Identify which cell holds the provided text, then report its [X, Y] central coordinate. 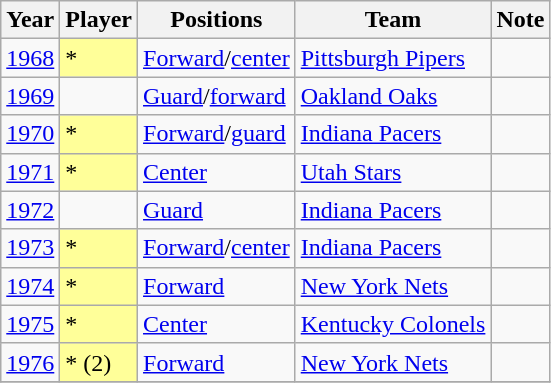
1969 [30, 96]
1971 [30, 172]
Guard/forward [217, 96]
1972 [30, 210]
Pittsburgh Pipers [393, 58]
1968 [30, 58]
Utah Stars [393, 172]
1976 [30, 362]
Note [520, 20]
* (2) [99, 362]
1974 [30, 286]
1970 [30, 134]
Player [99, 20]
1973 [30, 248]
Guard [217, 210]
Year [30, 20]
1975 [30, 324]
Positions [217, 20]
Team [393, 20]
Kentucky Colonels [393, 324]
Oakland Oaks [393, 96]
Forward/guard [217, 134]
